Detect which cell encompasses the target text, then output its [x, y] center coordinate. 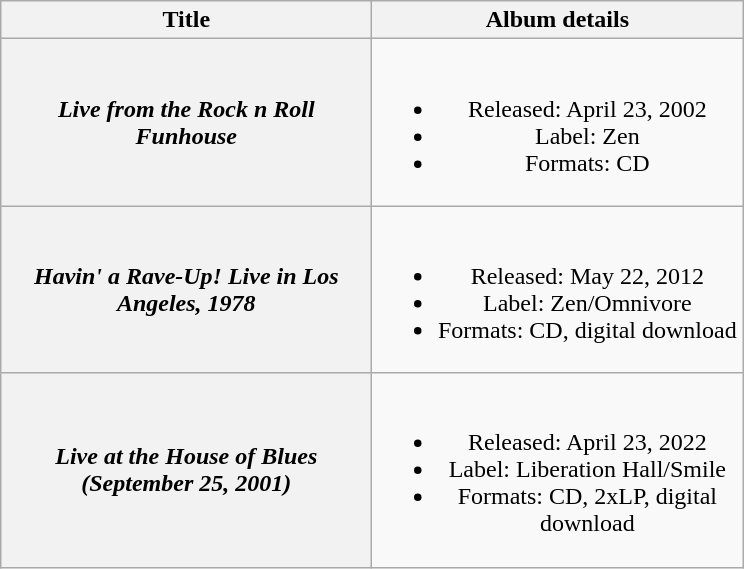
Released: May 22, 2012Label: Zen/OmnivoreFormats: CD, digital download [558, 290]
Released: April 23, 2022Label: Liberation Hall/SmileFormats: CD, 2xLP, digital download [558, 470]
Live at the House of Blues (September 25, 2001) [186, 470]
Released: April 23, 2002Label: ZenFormats: CD [558, 122]
Title [186, 20]
Live from the Rock n Roll Funhouse [186, 122]
Album details [558, 20]
Havin' a Rave-Up! Live in Los Angeles, 1978 [186, 290]
